Detect which cell encompasses the target text, then output its (X, Y) center coordinate. 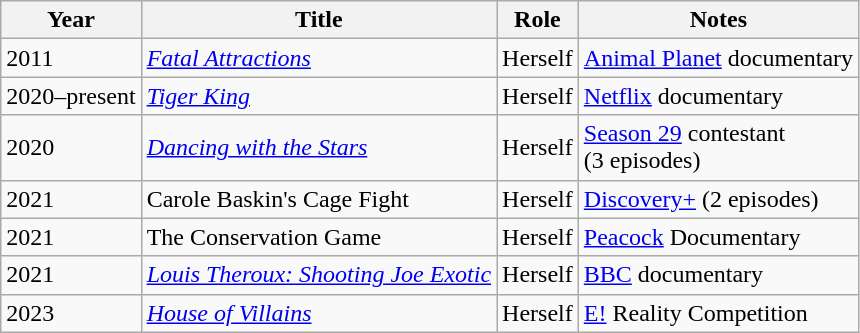
Tiger King (318, 96)
Animal Planet documentary (718, 58)
Title (318, 20)
2020 (71, 148)
Season 29 contestant(3 episodes) (718, 148)
2011 (71, 58)
Carole Baskin's Cage Fight (318, 199)
Year (71, 20)
Peacock Documentary (718, 237)
Dancing with the Stars (318, 148)
Fatal Attractions (318, 58)
Role (538, 20)
Discovery+ (2 episodes) (718, 199)
Notes (718, 20)
E! Reality Competition (718, 313)
The Conservation Game (318, 237)
BBC documentary (718, 275)
Louis Theroux: Shooting Joe Exotic (318, 275)
House of Villains (318, 313)
2023 (71, 313)
2020–present (71, 96)
Netflix documentary (718, 96)
